Search for the cell housing the specified text and yield its [x, y] center coordinate. 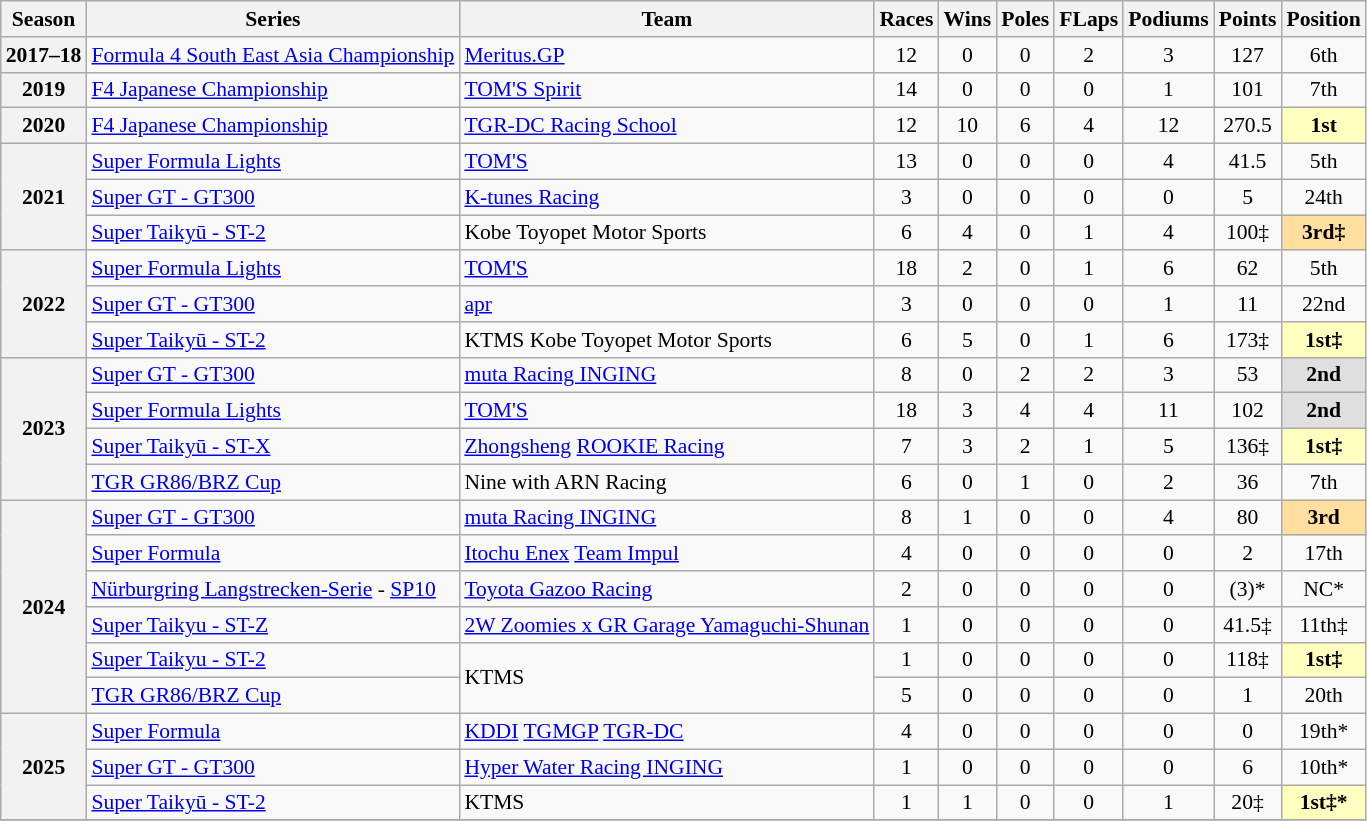
Meritus.GP [666, 55]
118‡ [1248, 660]
1st‡* [1323, 803]
Races [906, 19]
127 [1248, 55]
Kobe Toyopet Motor Sports [666, 233]
Position [1323, 19]
270.5 [1248, 126]
NC* [1323, 589]
Podiums [1168, 19]
2024 [44, 607]
Hyper Water Racing INGING [666, 767]
Itochu Enex Team Impul [666, 554]
19th* [1323, 732]
6th [1323, 55]
apr [666, 304]
Toyota Gazoo Racing [666, 589]
173‡ [1248, 340]
Formula 4 South East Asia Championship [272, 55]
Wins [967, 19]
1st [1323, 126]
102 [1248, 411]
Super Taikyu - ST-Z [272, 625]
80 [1248, 518]
20th [1323, 696]
11th‡ [1323, 625]
Super Taikyū - ST-X [272, 447]
20‡ [1248, 803]
2019 [44, 90]
41.5 [1248, 162]
2021 [44, 198]
KDDI TGMGP TGR-DC [666, 732]
Nürburgring Langstrecken-Serie - SP10 [272, 589]
136‡ [1248, 447]
KTMS Kobe Toyopet Motor Sports [666, 340]
24th [1323, 197]
2023 [44, 428]
2020 [44, 126]
Zhongsheng ROOKIE Racing [666, 447]
Series [272, 19]
3rd‡ [1323, 233]
2025 [44, 768]
62 [1248, 269]
TGR-DC Racing School [666, 126]
22nd [1323, 304]
13 [906, 162]
17th [1323, 554]
Super Taikyu - ST-2 [272, 660]
Nine with ARN Racing [666, 482]
14 [906, 90]
2W Zoomies x GR Garage Yamaguchi-Shunan [666, 625]
Season [44, 19]
FLaps [1088, 19]
10 [967, 126]
2017–18 [44, 55]
2022 [44, 304]
100‡ [1248, 233]
10th* [1323, 767]
7 [906, 447]
K-tunes Racing [666, 197]
101 [1248, 90]
TOM'S Spirit [666, 90]
Poles [1025, 19]
36 [1248, 482]
53 [1248, 375]
Points [1248, 19]
41.5‡ [1248, 625]
3rd [1323, 518]
Team [666, 19]
(3)* [1248, 589]
